Detect which cell encompasses the target text, then output its (x, y) center coordinate. 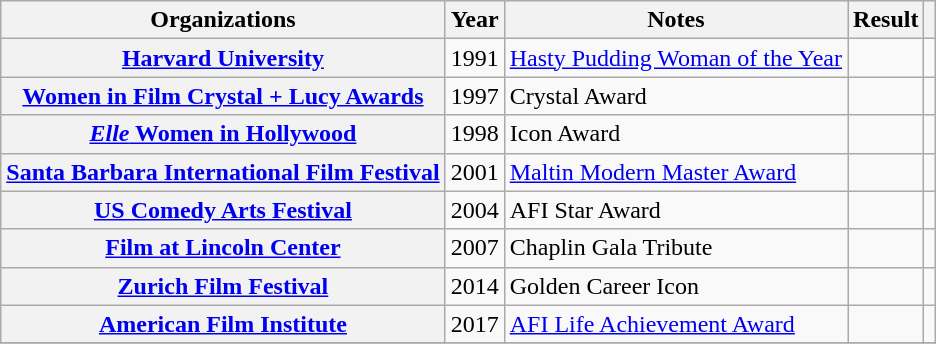
Santa Barbara International Film Festival (223, 172)
Year (474, 20)
US Comedy Arts Festival (223, 210)
Golden Career Icon (676, 286)
Notes (676, 20)
Zurich Film Festival (223, 286)
2007 (474, 248)
Icon Award (676, 134)
2001 (474, 172)
Organizations (223, 20)
1998 (474, 134)
Crystal Award (676, 96)
Result (886, 20)
Chaplin Gala Tribute (676, 248)
2004 (474, 210)
AFI Life Achievement Award (676, 324)
Hasty Pudding Woman of the Year (676, 58)
2014 (474, 286)
Women in Film Crystal + Lucy Awards (223, 96)
Harvard University (223, 58)
AFI Star Award (676, 210)
1997 (474, 96)
1991 (474, 58)
Maltin Modern Master Award (676, 172)
American Film Institute (223, 324)
2017 (474, 324)
Film at Lincoln Center (223, 248)
Elle Women in Hollywood (223, 134)
